Provide the [x, y] coordinate of the cell's center where the given text is located.  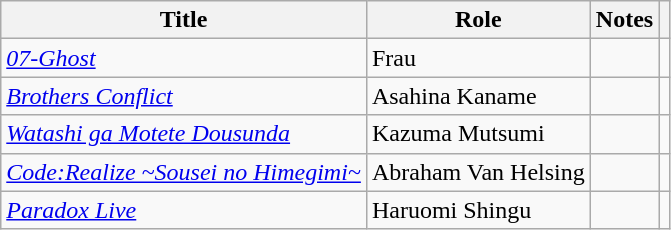
Abraham Van Helsing [478, 172]
Title [184, 20]
Frau [478, 58]
Asahina Kaname [478, 96]
Role [478, 20]
Notes [624, 20]
Brothers Conflict [184, 96]
Kazuma Mutsumi [478, 134]
Code:Realize ~Sousei no Himegimi~ [184, 172]
Paradox Live [184, 210]
07-Ghost [184, 58]
Watashi ga Motete Dousunda [184, 134]
Haruomi Shingu [478, 210]
